Detect which cell encompasses the target text, then output its [x, y] center coordinate. 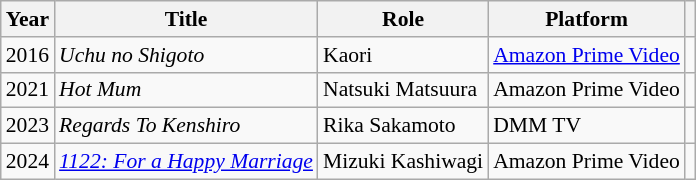
Role [403, 19]
Year [28, 19]
Uchu no Shigoto [186, 55]
Hot Mum [186, 90]
Platform [586, 19]
Regards To Kenshiro [186, 126]
2023 [28, 126]
1122: For a Happy Marriage [186, 162]
Kaori [403, 55]
2024 [28, 162]
Rika Sakamoto [403, 126]
DMM TV [586, 126]
Title [186, 19]
Natsuki Matsuura [403, 90]
Mizuki Kashiwagi [403, 162]
2021 [28, 90]
2016 [28, 55]
